Provide the [X, Y] coordinate of the cell's center where the given text is located.  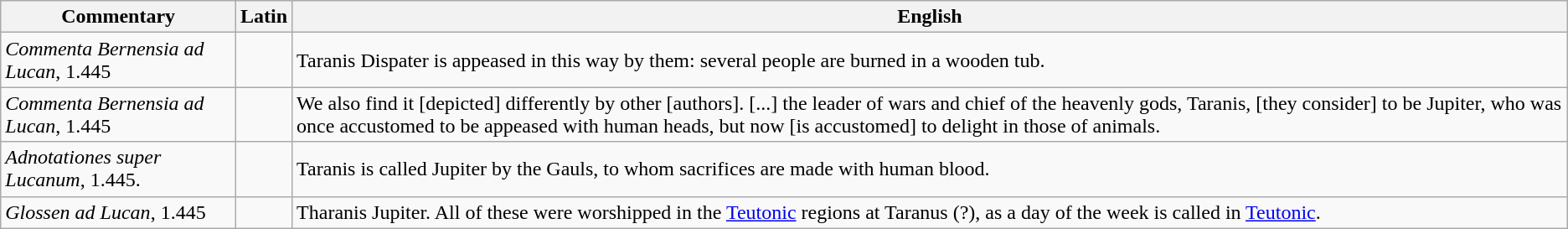
Commentary [119, 17]
Latin [265, 17]
Tharanis Jupiter. All of these were worshipped in the Teutonic regions at Taranus (?), as a day of the week is called in Teutonic. [930, 212]
Glossen ad Lucan, 1.445 [119, 212]
English [930, 17]
Taranis Dispater is appeased in this way by them: several people are burned in a wooden tub. [930, 60]
Taranis is called Jupiter by the Gauls, to whom sacrifices are made with human blood. [930, 169]
Adnotationes super Lucanum, 1.445. [119, 169]
